Pinpoint the cell where the given text exists, returning its [X, Y] midpoint coordinate. 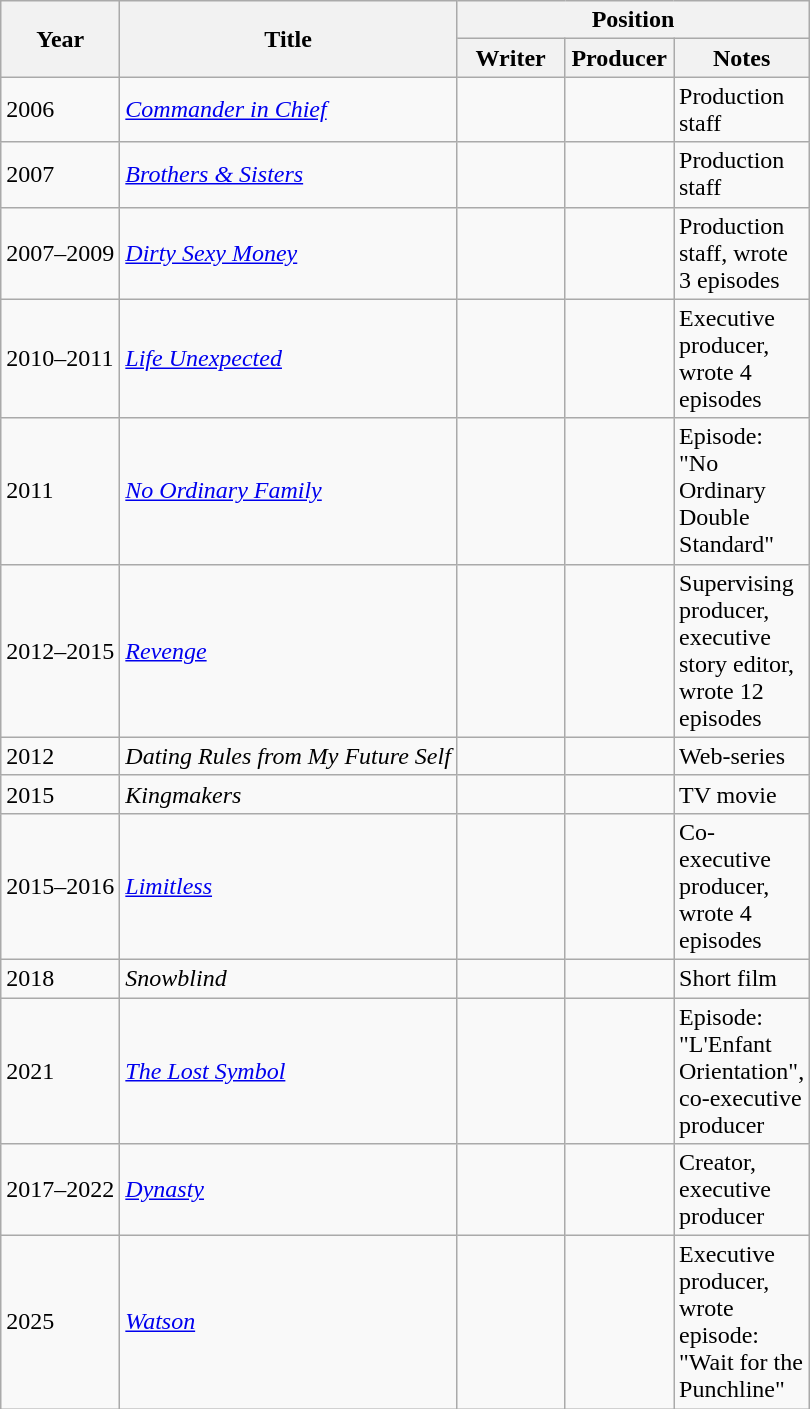
2021 [60, 1071]
Notes [742, 58]
Episode: "No Ordinary Double Standard" [742, 491]
No Ordinary Family [288, 491]
2007 [60, 174]
Executive producer, wrote episode: "Wait for the Punchline" [742, 1322]
TV movie [742, 794]
Supervising producer, executive story editor, wrote 12 episodes [742, 650]
2007–2009 [60, 253]
2011 [60, 491]
Position [632, 20]
Kingmakers [288, 794]
Producer [620, 58]
2006 [60, 110]
Watson [288, 1322]
Short film [742, 978]
Writer [510, 58]
Dating Rules from My Future Self [288, 756]
2010–2011 [60, 358]
Limitless [288, 886]
Creator, executive producer [742, 1190]
Dynasty [288, 1190]
2012–2015 [60, 650]
Co-executive producer, wrote 4 episodes [742, 886]
Title [288, 39]
2018 [60, 978]
Executive producer, wrote 4 episodes [742, 358]
Production staff, wrote 3 episodes [742, 253]
2015–2016 [60, 886]
Year [60, 39]
Snowblind [288, 978]
2017–2022 [60, 1190]
Brothers & Sisters [288, 174]
The Lost Symbol [288, 1071]
Commander in Chief [288, 110]
2025 [60, 1322]
Episode: "L'Enfant Orientation", co-executive producer [742, 1071]
Web-series [742, 756]
Life Unexpected [288, 358]
Dirty Sexy Money [288, 253]
2012 [60, 756]
2015 [60, 794]
Revenge [288, 650]
